Provide the (x, y) coordinate of the cell's center where the given text is located.  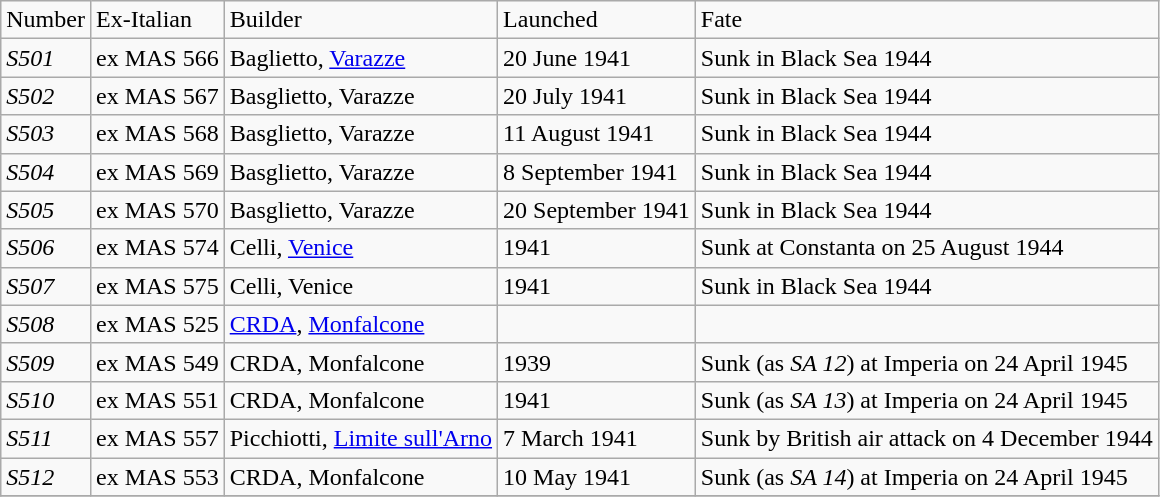
Fate (926, 20)
S503 (46, 134)
Baglietto, Varazze (360, 58)
S508 (46, 324)
Sunk (as SA 13) at Imperia on 24 April 1945 (926, 400)
ex MAS 575 (157, 286)
20 July 1941 (597, 96)
Number (46, 20)
Sunk (as SA 14) at Imperia on 24 April 1945 (926, 477)
ex MAS 574 (157, 248)
S512 (46, 477)
S504 (46, 172)
ex MAS 553 (157, 477)
Sunk at Constanta on 25 August 1944 (926, 248)
ex MAS 557 (157, 438)
7 March 1941 (597, 438)
8 September 1941 (597, 172)
Builder (360, 20)
20 June 1941 (597, 58)
Picchiotti, Limite sull'Arno (360, 438)
ex MAS 568 (157, 134)
10 May 1941 (597, 477)
ex MAS 549 (157, 362)
ex MAS 570 (157, 210)
ex MAS 551 (157, 400)
S505 (46, 210)
Sunk (as SA 12) at Imperia on 24 April 1945 (926, 362)
ex MAS 567 (157, 96)
S501 (46, 58)
ex MAS 525 (157, 324)
Sunk by British air attack on 4 December 1944 (926, 438)
S506 (46, 248)
S510 (46, 400)
20 September 1941 (597, 210)
ex MAS 566 (157, 58)
S509 (46, 362)
S502 (46, 96)
11 August 1941 (597, 134)
Launched (597, 20)
Ex-Italian (157, 20)
S511 (46, 438)
S507 (46, 286)
ex MAS 569 (157, 172)
1939 (597, 362)
